Capture the cell that displays the provided text and extract its (X, Y) central coordinate. 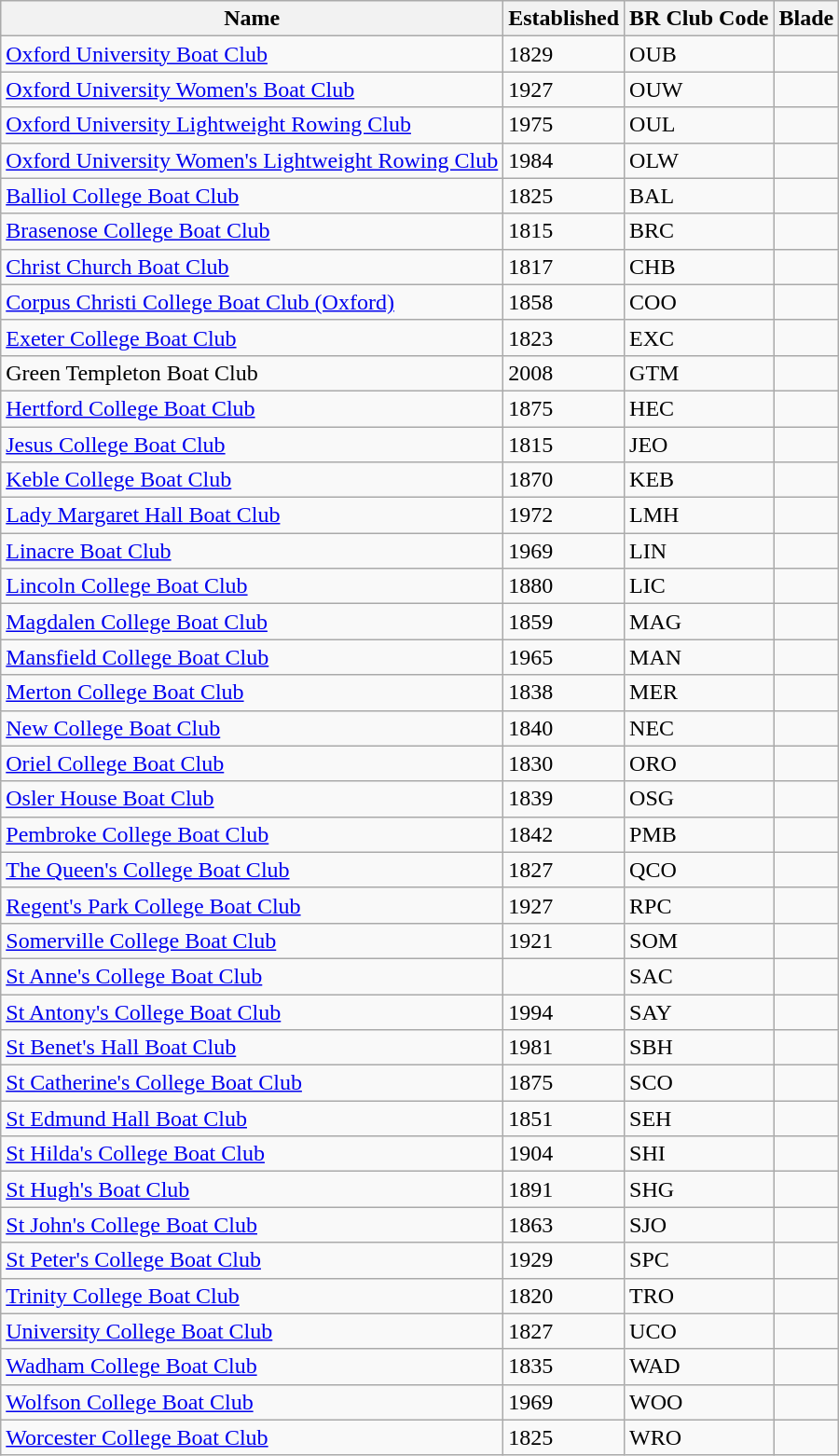
2008 (564, 373)
PMB (699, 834)
RPC (699, 905)
Worcester College Boat Club (252, 1437)
NEC (699, 728)
1880 (564, 586)
Balliol College Boat Club (252, 196)
1870 (564, 480)
LMH (699, 515)
SAC (699, 976)
St Edmund Hall Boat Club (252, 1119)
1891 (564, 1189)
St John's College Boat Club (252, 1225)
SAY (699, 1011)
Oxford University Boat Club (252, 54)
Wolfson College Boat Club (252, 1402)
1851 (564, 1119)
HEC (699, 408)
1823 (564, 337)
Mansfield College Boat Club (252, 657)
St Catherine's College Boat Club (252, 1083)
Somerville College Boat Club (252, 941)
Linacre Boat Club (252, 551)
GTM (699, 373)
LIN (699, 551)
Lincoln College Boat Club (252, 586)
Oriel College Boat Club (252, 763)
1817 (564, 267)
OLW (699, 160)
St Hilda's College Boat Club (252, 1154)
1965 (564, 657)
Lady Margaret Hall Boat Club (252, 515)
1975 (564, 125)
New College Boat Club (252, 728)
Keble College Boat Club (252, 480)
OUW (699, 89)
Trinity College Boat Club (252, 1296)
MAG (699, 622)
St Benet's Hall Boat Club (252, 1048)
Magdalen College Boat Club (252, 622)
1838 (564, 693)
LIC (699, 586)
St Anne's College Boat Club (252, 976)
OUL (699, 125)
Corpus Christi College Boat Club (Oxford) (252, 302)
1984 (564, 160)
WRO (699, 1437)
Brasenose College Boat Club (252, 231)
Oxford University Women's Boat Club (252, 89)
ORO (699, 763)
WOO (699, 1402)
1994 (564, 1011)
Oxford University Lightweight Rowing Club (252, 125)
Wadham College Boat Club (252, 1367)
SPC (699, 1260)
Blade (806, 19)
Pembroke College Boat Club (252, 834)
OUB (699, 54)
1972 (564, 515)
BR Club Code (699, 19)
Name (252, 19)
1859 (564, 622)
MAN (699, 657)
SJO (699, 1225)
KEB (699, 480)
Hertford College Boat Club (252, 408)
Christ Church Boat Club (252, 267)
BAL (699, 196)
QCO (699, 870)
Osler House Boat Club (252, 799)
1820 (564, 1296)
Established (564, 19)
SHI (699, 1154)
SCO (699, 1083)
Exeter College Boat Club (252, 337)
Green Templeton Boat Club (252, 373)
OSG (699, 799)
SEH (699, 1119)
1921 (564, 941)
The Queen's College Boat Club (252, 870)
1842 (564, 834)
Oxford University Women's Lightweight Rowing Club (252, 160)
1840 (564, 728)
1929 (564, 1260)
BRC (699, 231)
St Peter's College Boat Club (252, 1260)
Jesus College Boat Club (252, 445)
1863 (564, 1225)
St Hugh's Boat Club (252, 1189)
SOM (699, 941)
Merton College Boat Club (252, 693)
COO (699, 302)
1981 (564, 1048)
Regent's Park College Boat Club (252, 905)
EXC (699, 337)
TRO (699, 1296)
1839 (564, 799)
SHG (699, 1189)
MER (699, 693)
UCO (699, 1331)
University College Boat Club (252, 1331)
1904 (564, 1154)
1830 (564, 763)
1858 (564, 302)
St Antony's College Boat Club (252, 1011)
WAD (699, 1367)
1835 (564, 1367)
JEO (699, 445)
SBH (699, 1048)
CHB (699, 267)
1829 (564, 54)
